Determine the (X, Y) coordinate at the center of the cell enclosing the given text.  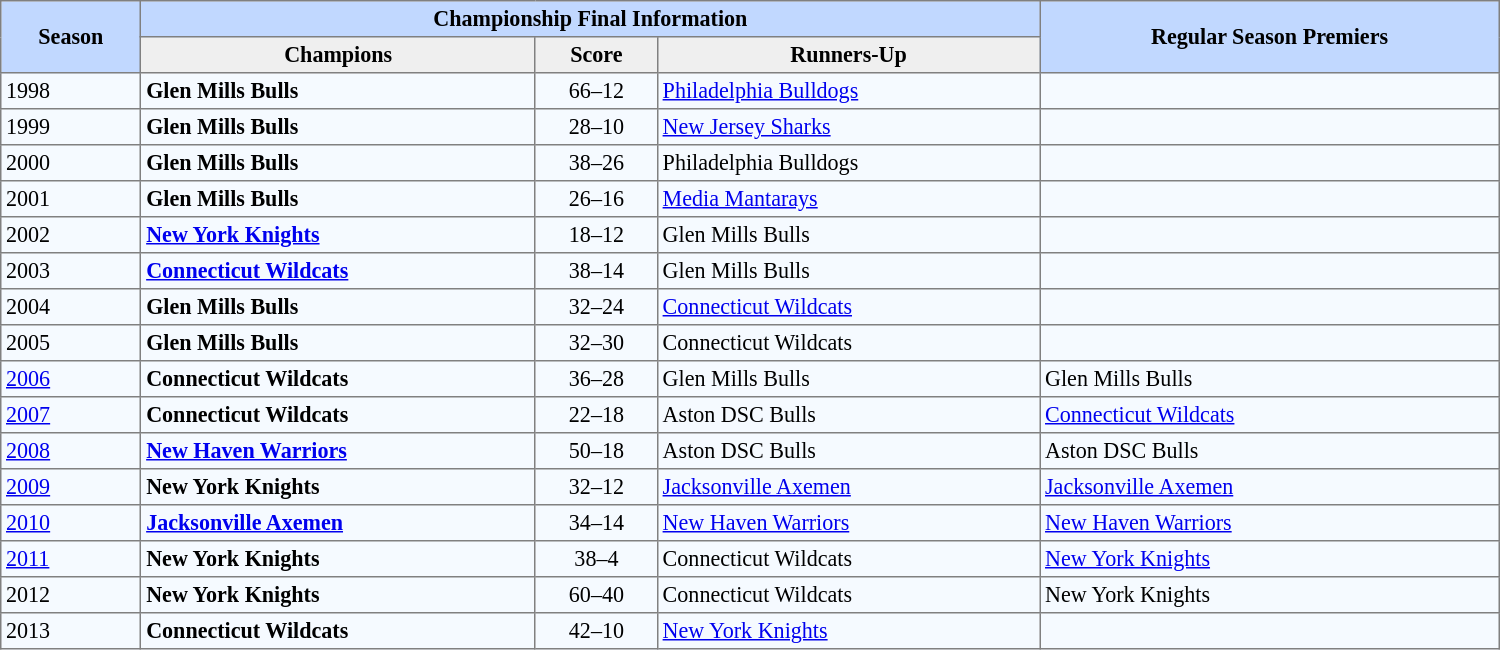
2004 (71, 307)
22–18 (596, 415)
Championship Final Information (590, 19)
18–12 (596, 235)
50–18 (596, 451)
2012 (71, 595)
New Jersey Sharks (848, 127)
26–16 (596, 199)
1999 (71, 127)
60–40 (596, 595)
28–10 (596, 127)
2003 (71, 271)
Season (71, 37)
34–14 (596, 523)
2008 (71, 451)
2002 (71, 235)
38–4 (596, 559)
36–28 (596, 379)
Score (596, 55)
66–12 (596, 91)
38–26 (596, 163)
2000 (71, 163)
Regular Season Premiers (1270, 37)
2005 (71, 343)
2010 (71, 523)
2006 (71, 379)
42–10 (596, 631)
32–24 (596, 307)
Champions (338, 55)
2009 (71, 487)
Media Mantarays (848, 199)
2001 (71, 199)
32–12 (596, 487)
2007 (71, 415)
1998 (71, 91)
Runners-Up (848, 55)
2011 (71, 559)
38–14 (596, 271)
32–30 (596, 343)
2013 (71, 631)
